For the text-containing cell, return its midpoint in [X, Y] coordinate format. 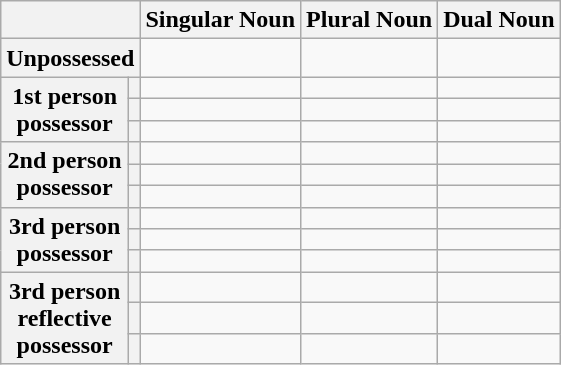
Plural Noun [370, 20]
Singular Noun [220, 20]
Dual Noun [499, 20]
Unpossessed [70, 58]
1st personpossessor [65, 110]
2nd personpossessor [65, 174]
3rd personreflectivepossessor [65, 318]
3rd personpossessor [65, 240]
